Locate the cell with the specified text and output its [x, y] center coordinate. 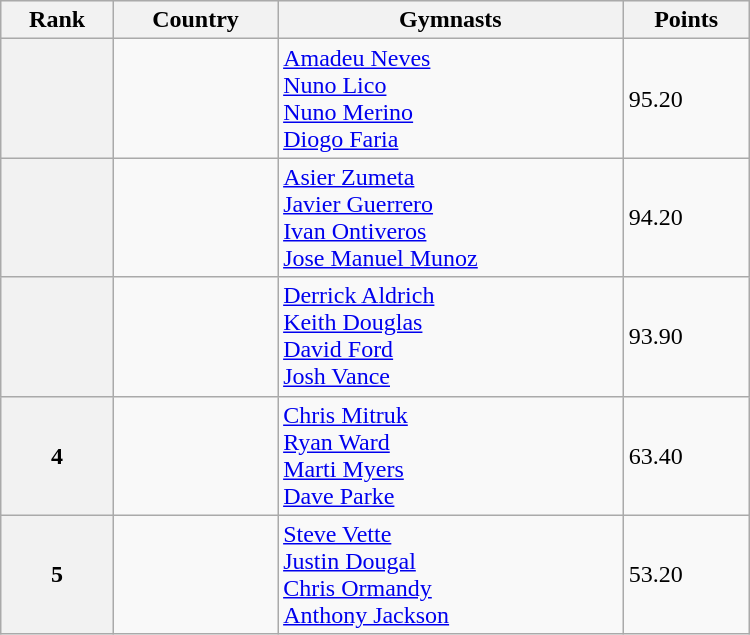
Rank [58, 20]
Country [195, 20]
Asier Zumeta Javier Guerrero Ivan Ontiveros Jose Manuel Munoz [451, 218]
Gymnasts [451, 20]
4 [58, 456]
95.20 [686, 98]
Steve Vette Justin Dougal Chris Ormandy Anthony Jackson [451, 574]
Chris Mitruk Ryan Ward Marti Myers Dave Parke [451, 456]
93.90 [686, 336]
Points [686, 20]
94.20 [686, 218]
5 [58, 574]
Amadeu Neves Nuno Lico Nuno Merino Diogo Faria [451, 98]
Derrick Aldrich Keith Douglas David Ford Josh Vance [451, 336]
53.20 [686, 574]
63.40 [686, 456]
